Pinpoint the cell where the given text exists, returning its (x, y) midpoint coordinate. 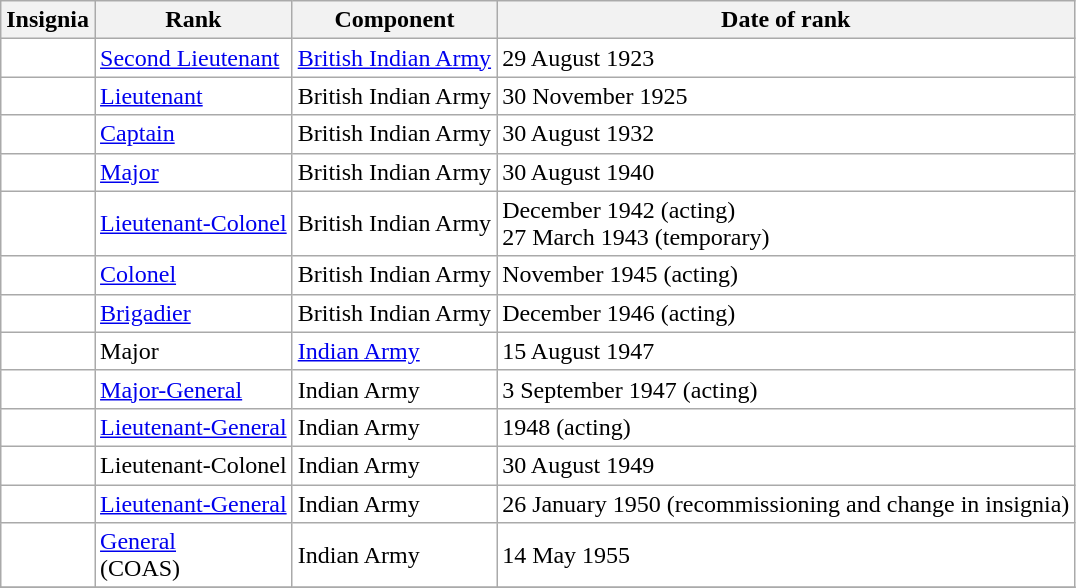
14 May 1955 (786, 556)
30 August 1940 (786, 172)
December 1946 (acting) (786, 313)
Captain (194, 134)
Major-General (194, 389)
1948 (acting) (786, 427)
Insignia (48, 20)
29 August 1923 (786, 58)
November 1945 (acting) (786, 275)
December 1942 (acting)27 March 1943 (temporary) (786, 224)
Date of rank (786, 20)
General(COAS) (194, 556)
3 September 1947 (acting) (786, 389)
Colonel (194, 275)
Rank (194, 20)
26 January 1950 (recommissioning and change in insignia) (786, 503)
30 November 1925 (786, 96)
Brigadier (194, 313)
15 August 1947 (786, 351)
30 August 1949 (786, 465)
Second Lieutenant (194, 58)
30 August 1932 (786, 134)
Component (394, 20)
Lieutenant (194, 96)
